Search for the cell housing the specified text and yield its (x, y) center coordinate. 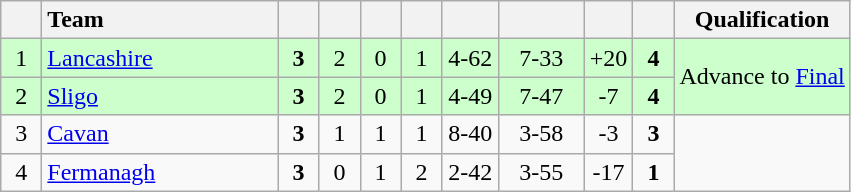
Lancashire (160, 58)
2-42 (470, 172)
Cavan (160, 134)
-3 (608, 134)
3-58 (541, 134)
4-49 (470, 96)
Qualification (762, 20)
7-33 (541, 58)
7-47 (541, 96)
-17 (608, 172)
Fermanagh (160, 172)
-7 (608, 96)
+20 (608, 58)
4-62 (470, 58)
Team (160, 20)
3-55 (541, 172)
8-40 (470, 134)
Advance to Final (762, 77)
Sligo (160, 96)
